Detect which cell encompasses the target text, then output its (x, y) center coordinate. 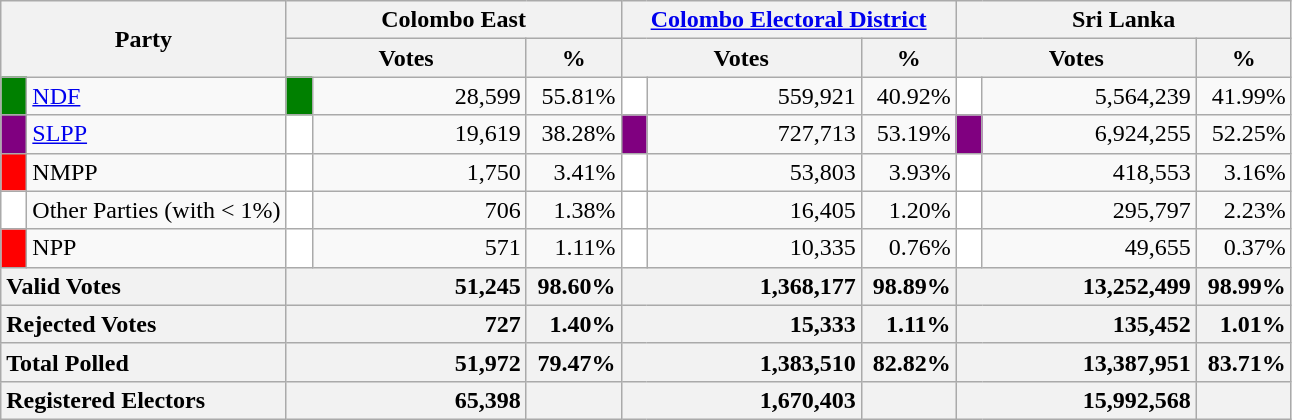
418,553 (1089, 172)
55.81% (574, 96)
53.19% (908, 134)
135,452 (1076, 324)
51,245 (406, 286)
NDF (156, 96)
0.76% (908, 248)
15,333 (741, 324)
51,972 (406, 362)
Total Polled (144, 362)
NPP (156, 248)
Sri Lanka (1124, 20)
98.60% (574, 286)
16,405 (754, 210)
706 (419, 210)
98.99% (1244, 286)
559,921 (754, 96)
13,252,499 (1076, 286)
295,797 (1089, 210)
83.71% (1244, 362)
Colombo Electoral District (788, 20)
28,599 (419, 96)
82.82% (908, 362)
571 (419, 248)
40.92% (908, 96)
65,398 (406, 400)
727 (406, 324)
727,713 (754, 134)
SLPP (156, 134)
Party (144, 39)
Registered Electors (144, 400)
2.23% (1244, 210)
10,335 (754, 248)
Rejected Votes (144, 324)
19,619 (419, 134)
0.37% (1244, 248)
NMPP (156, 172)
1,670,403 (741, 400)
Valid Votes (144, 286)
1.20% (908, 210)
38.28% (574, 134)
1.40% (574, 324)
6,924,255 (1089, 134)
41.99% (1244, 96)
79.47% (574, 362)
15,992,568 (1076, 400)
52.25% (1244, 134)
1.01% (1244, 324)
3.16% (1244, 172)
3.93% (908, 172)
5,564,239 (1089, 96)
1,383,510 (741, 362)
1,750 (419, 172)
13,387,951 (1076, 362)
Other Parties (with < 1%) (156, 210)
53,803 (754, 172)
1.38% (574, 210)
Colombo East (454, 20)
98.89% (908, 286)
1,368,177 (741, 286)
3.41% (574, 172)
49,655 (1089, 248)
